Output the [X, Y] coordinate of the center of the cell containing the given text.  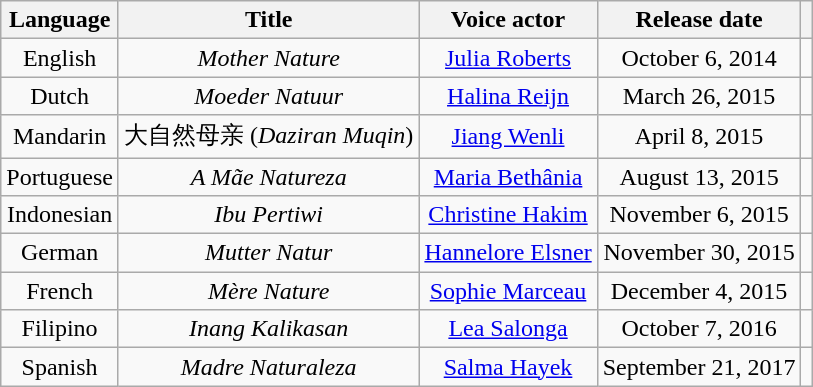
English [60, 58]
Inang Kalikasan [268, 329]
Mandarin [60, 136]
November 6, 2015 [699, 215]
A Mãe Natureza [268, 177]
Maria Bethânia [508, 177]
Portuguese [60, 177]
October 7, 2016 [699, 329]
October 6, 2014 [699, 58]
Hannelore Elsner [508, 253]
Release date [699, 20]
Moeder Natuur [268, 96]
December 4, 2015 [699, 291]
Mère Nature [268, 291]
March 26, 2015 [699, 96]
German [60, 253]
Spanish [60, 367]
November 30, 2015 [699, 253]
Dutch [60, 96]
April 8, 2015 [699, 136]
Indonesian [60, 215]
Julia Roberts [508, 58]
Title [268, 20]
French [60, 291]
Sophie Marceau [508, 291]
Mother Nature [268, 58]
Voice actor [508, 20]
September 21, 2017 [699, 367]
Salma Hayek [508, 367]
August 13, 2015 [699, 177]
Filipino [60, 329]
Christine Hakim [508, 215]
大自然母亲 (Daziran Muqin) [268, 136]
Lea Salonga [508, 329]
Mutter Natur [268, 253]
Language [60, 20]
Jiang Wenli [508, 136]
Madre Naturaleza [268, 367]
Ibu Pertiwi [268, 215]
Halina Reijn [508, 96]
